Identify which cell holds the provided text, then report its (x, y) central coordinate. 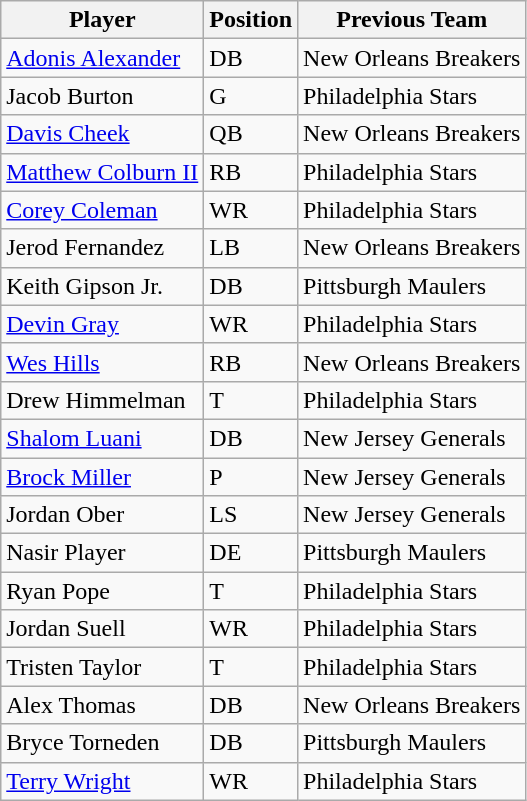
Terry Wright (102, 781)
Alex Thomas (102, 705)
Jacob Burton (102, 96)
Jordan Suell (102, 629)
G (251, 96)
Position (251, 20)
Nasir Player (102, 553)
P (251, 477)
Matthew Colburn II (102, 172)
Devin Gray (102, 324)
Brock Miller (102, 477)
LB (251, 248)
Tristen Taylor (102, 667)
Wes Hills (102, 362)
Jordan Ober (102, 515)
DE (251, 553)
Keith Gipson Jr. (102, 286)
QB (251, 134)
Jerod Fernandez (102, 248)
Shalom Luani (102, 438)
Corey Coleman (102, 210)
Ryan Pope (102, 591)
Adonis Alexander (102, 58)
Bryce Torneden (102, 743)
Drew Himmelman (102, 400)
Previous Team (412, 20)
LS (251, 515)
Player (102, 20)
Davis Cheek (102, 134)
